Locate the cell with the specified text and output its [x, y] center coordinate. 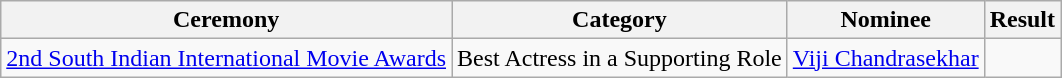
Viji Chandrasekhar [886, 58]
Category [620, 20]
Ceremony [226, 20]
Nominee [886, 20]
Result [1022, 20]
2nd South Indian International Movie Awards [226, 58]
Best Actress in a Supporting Role [620, 58]
